From the cell containing the given text, extract its center point as (X, Y) coordinate. 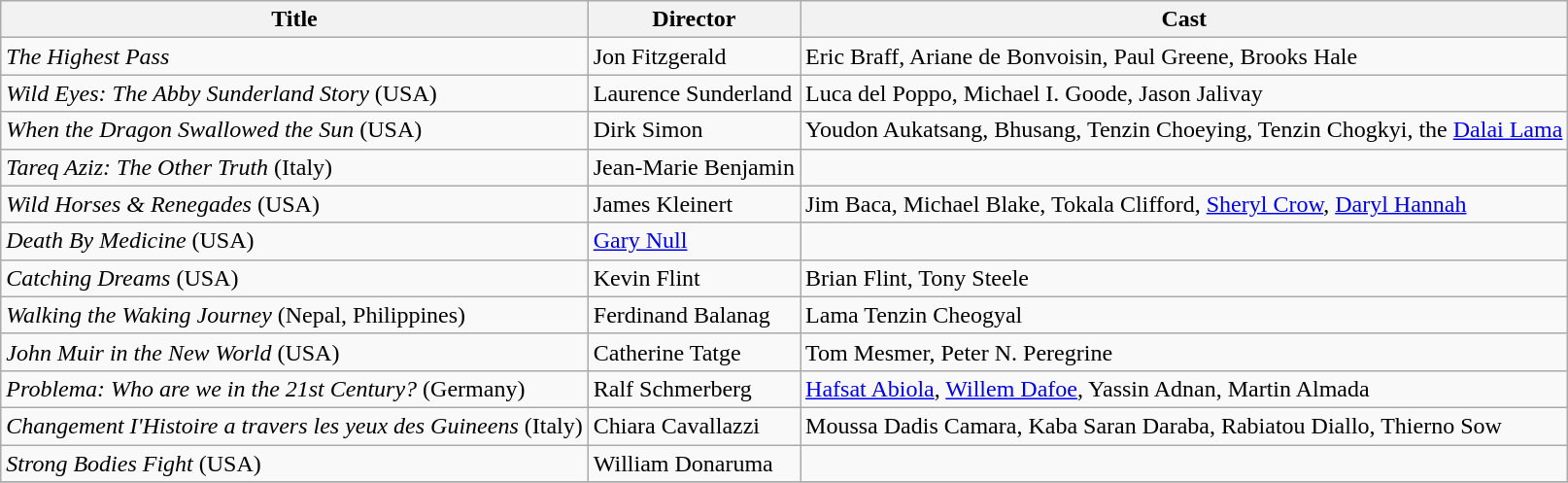
Hafsat Abiola, Willem Dafoe, Yassin Adnan, Martin Almada (1184, 389)
Catching Dreams (USA) (294, 278)
Chiara Cavallazzi (694, 426)
Youdon Aukatsang, Bhusang, Tenzin Choeying, Tenzin Chogkyi, the Dalai Lama (1184, 130)
Tareq Aziz: The Other Truth (Italy) (294, 167)
Problema: Who are we in the 21st Century? (Germany) (294, 389)
Wild Horses & Renegades (USA) (294, 204)
When the Dragon Swallowed the Sun (USA) (294, 130)
Cast (1184, 19)
Eric Braff, Ariane de Bonvoisin, Paul Greene, Brooks Hale (1184, 56)
Gary Null (694, 241)
Brian Flint, Tony Steele (1184, 278)
Kevin Flint (694, 278)
Changement I'Histoire a travers les yeux des Guineens (Italy) (294, 426)
Death By Medicine (USA) (294, 241)
John Muir in the New World (USA) (294, 352)
Jim Baca, Michael Blake, Tokala Clifford, Sheryl Crow, Daryl Hannah (1184, 204)
Jean-Marie Benjamin (694, 167)
Tom Mesmer, Peter N. Peregrine (1184, 352)
James Kleinert (694, 204)
The Highest Pass (294, 56)
Dirk Simon (694, 130)
Strong Bodies Fight (USA) (294, 464)
Lama Tenzin Cheogyal (1184, 315)
Ferdinand Balanag (694, 315)
Title (294, 19)
Moussa Dadis Camara, Kaba Saran Daraba, Rabiatou Diallo, Thierno Sow (1184, 426)
William Donaruma (694, 464)
Ralf Schmerberg (694, 389)
Luca del Poppo, Michael I. Goode, Jason Jalivay (1184, 93)
Catherine Tatge (694, 352)
Laurence Sunderland (694, 93)
Wild Eyes: The Abby Sunderland Story (USA) (294, 93)
Director (694, 19)
Jon Fitzgerald (694, 56)
Walking the Waking Journey (Nepal, Philippines) (294, 315)
